From the cell containing the given text, extract its center point as (X, Y) coordinate. 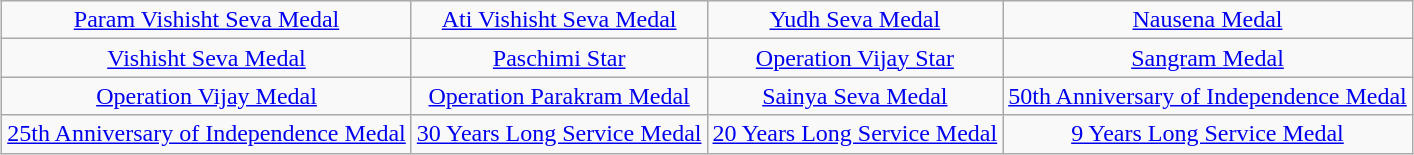
50th Anniversary of Independence Medal (1208, 96)
Operation Parakram Medal (559, 96)
Operation Vijay Medal (207, 96)
Nausena Medal (1208, 20)
25th Anniversary of Independence Medal (207, 134)
Operation Vijay Star (855, 58)
Vishisht Seva Medal (207, 58)
Param Vishisht Seva Medal (207, 20)
Sangram Medal (1208, 58)
30 Years Long Service Medal (559, 134)
Paschimi Star (559, 58)
Sainya Seva Medal (855, 96)
Ati Vishisht Seva Medal (559, 20)
Yudh Seva Medal (855, 20)
9 Years Long Service Medal (1208, 134)
20 Years Long Service Medal (855, 134)
